Provide the [x, y] coordinate of the cell's center where the given text is located.  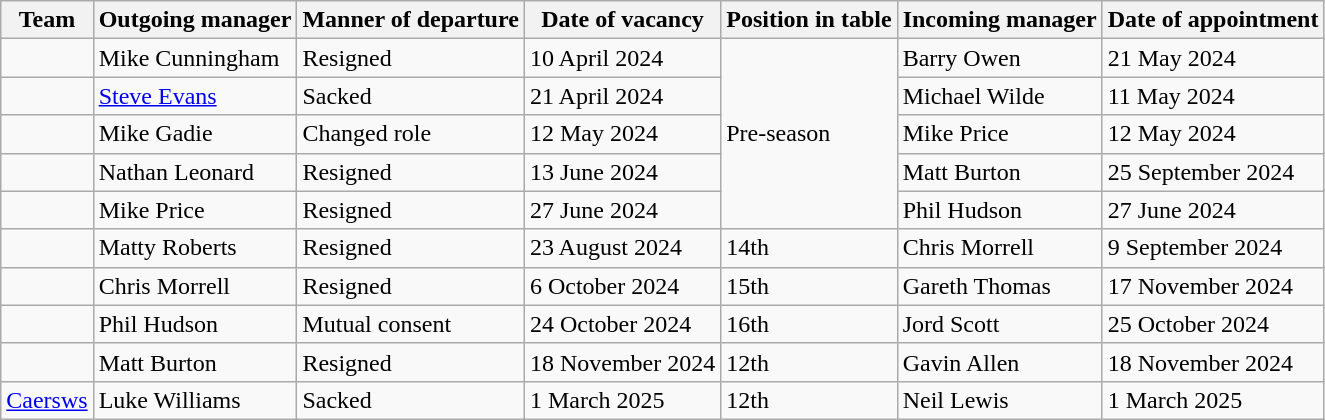
Nathan Leonard [195, 172]
Manner of departure [410, 20]
Michael Wilde [1000, 96]
23 August 2024 [622, 248]
Pre-season [809, 134]
Mike Cunningham [195, 58]
Incoming manager [1000, 20]
11 May 2024 [1213, 96]
25 October 2024 [1213, 324]
Jord Scott [1000, 324]
10 April 2024 [622, 58]
Barry Owen [1000, 58]
Date of vacancy [622, 20]
Caersws [47, 400]
Outgoing manager [195, 20]
Mutual consent [410, 324]
9 September 2024 [1213, 248]
25 September 2024 [1213, 172]
Gareth Thomas [1000, 286]
Date of appointment [1213, 20]
Steve Evans [195, 96]
Gavin Allen [1000, 362]
Neil Lewis [1000, 400]
15th [809, 286]
Luke Williams [195, 400]
Matty Roberts [195, 248]
6 October 2024 [622, 286]
16th [809, 324]
21 May 2024 [1213, 58]
24 October 2024 [622, 324]
Changed role [410, 134]
Position in table [809, 20]
Team [47, 20]
Mike Gadie [195, 134]
17 November 2024 [1213, 286]
14th [809, 248]
21 April 2024 [622, 96]
13 June 2024 [622, 172]
